For the text-containing cell, return its midpoint in [X, Y] coordinate format. 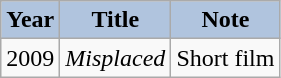
Year [30, 20]
Title [116, 20]
Note [226, 20]
Short film [226, 58]
2009 [30, 58]
Misplaced [116, 58]
